Find where the given text appears and provide that cell's center as [x, y] coordinate. 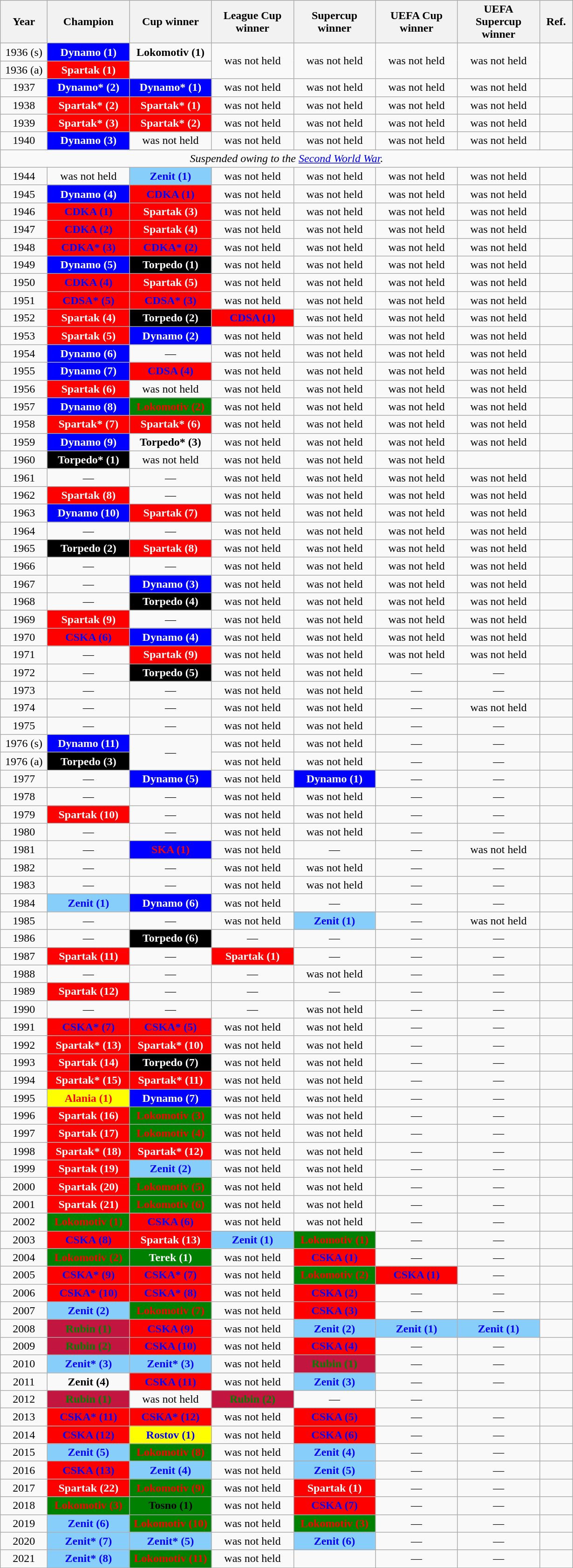
1967 [24, 584]
Year [24, 22]
Spartak* (10) [171, 1045]
Spartak* (12) [171, 1151]
CSKA* (8) [171, 1293]
1997 [24, 1134]
1937 [24, 88]
2004 [24, 1257]
2012 [24, 1399]
1936 (s) [24, 52]
Spartak (7) [171, 513]
1959 [24, 442]
2009 [24, 1346]
Spartak (3) [171, 211]
Spartak* (15) [89, 1080]
Spartak (13) [171, 1240]
1988 [24, 974]
Spartak (16) [89, 1116]
1962 [24, 495]
1950 [24, 283]
Alania (1) [89, 1098]
League Cup winner [252, 22]
1956 [24, 389]
CDKA* (2) [171, 247]
CSKA* (12) [171, 1417]
Lokomotiv (8) [171, 1453]
1938 [24, 105]
1954 [24, 353]
Dynamo (8) [89, 407]
1990 [24, 1009]
2021 [24, 1559]
1999 [24, 1169]
2017 [24, 1488]
2019 [24, 1523]
Spartak (21) [89, 1204]
1981 [24, 850]
CDKA (2) [89, 229]
2003 [24, 1240]
CDSA (1) [252, 318]
Torpedo* (1) [89, 460]
1986 [24, 938]
CDSA* (5) [89, 300]
SKA (1) [171, 850]
UEFA Supercup winner [498, 22]
Dynamo (10) [89, 513]
CDSA* (3) [171, 300]
1948 [24, 247]
CSKA* (10) [89, 1293]
CSKA* (5) [171, 1027]
1947 [24, 229]
Dynamo (9) [89, 442]
1974 [24, 708]
1973 [24, 690]
1965 [24, 549]
1991 [24, 1027]
Torpedo* (3) [171, 442]
Suspended owing to the Second World War. [286, 158]
1945 [24, 194]
Dynamo (11) [89, 743]
Lokomotiv (9) [171, 1488]
1998 [24, 1151]
1992 [24, 1045]
1985 [24, 921]
CSKA (4) [334, 1346]
CSKA (3) [334, 1310]
Lokomotiv (10) [171, 1523]
1975 [24, 726]
1979 [24, 815]
2007 [24, 1310]
1940 [24, 141]
2010 [24, 1364]
CSKA (2) [334, 1293]
2006 [24, 1293]
Spartak* (6) [171, 424]
1955 [24, 371]
1982 [24, 868]
CSKA (13) [89, 1470]
2000 [24, 1187]
Spartak* (3) [89, 123]
CSKA (8) [89, 1240]
Torpedo (5) [171, 672]
CSKA (11) [171, 1382]
1957 [24, 407]
Spartak (10) [89, 815]
1939 [24, 123]
2005 [24, 1275]
1993 [24, 1062]
1989 [24, 991]
1976 (s) [24, 743]
Zenit (3) [334, 1382]
1970 [24, 637]
Zenit* (5) [171, 1541]
1984 [24, 903]
Lokomotiv (11) [171, 1559]
1946 [24, 211]
Zenit* (8) [89, 1559]
Torpedo (7) [171, 1062]
Spartak* (11) [171, 1080]
2014 [24, 1435]
Spartak* (7) [89, 424]
1987 [24, 956]
1966 [24, 566]
Rostov (1) [171, 1435]
1944 [24, 176]
1961 [24, 477]
2015 [24, 1453]
1995 [24, 1098]
CDSA (4) [171, 371]
1978 [24, 796]
1963 [24, 513]
CDKA* (3) [89, 247]
2020 [24, 1541]
Torpedo (3) [89, 761]
1977 [24, 779]
CSKA (12) [89, 1435]
Spartak* (13) [89, 1045]
1980 [24, 832]
1972 [24, 672]
Tosno (1) [171, 1506]
Spartak (12) [89, 991]
1969 [24, 619]
1996 [24, 1116]
1952 [24, 318]
CSKA (9) [171, 1328]
Cup winner [171, 22]
1951 [24, 300]
CSKA* (11) [89, 1417]
Torpedo (4) [171, 602]
1983 [24, 885]
Lokomotiv (4) [171, 1134]
Torpedo (6) [171, 938]
1976 (a) [24, 761]
Dynamo* (2) [89, 88]
Lokomotiv (6) [171, 1204]
1949 [24, 265]
Champion [89, 22]
Supercup winner [334, 22]
Dynamo (2) [171, 336]
CSKA (10) [171, 1346]
1971 [24, 655]
Zenit* (7) [89, 1541]
1958 [24, 424]
CDKA (4) [89, 283]
2011 [24, 1382]
1960 [24, 460]
Spartak (19) [89, 1169]
Spartak* (18) [89, 1151]
CSKA (7) [334, 1506]
Lokomotiv (5) [171, 1187]
2001 [24, 1204]
CSKA* (9) [89, 1275]
Spartak* (1) [171, 105]
Spartak (17) [89, 1134]
Ref. [556, 22]
2016 [24, 1470]
1994 [24, 1080]
Spartak (20) [89, 1187]
1968 [24, 602]
Torpedo (1) [171, 265]
2002 [24, 1222]
Spartak (22) [89, 1488]
Lokomotiv (7) [171, 1310]
Spartak (14) [89, 1062]
2013 [24, 1417]
1964 [24, 530]
1936 (a) [24, 70]
1953 [24, 336]
UEFA Cup winner [416, 22]
Terek (1) [171, 1257]
CSKA (5) [334, 1417]
Spartak (11) [89, 956]
2008 [24, 1328]
Spartak (6) [89, 389]
2018 [24, 1506]
Dynamo* (1) [171, 88]
